Determine the [x, y] coordinate at the center of the cell enclosing the given text.  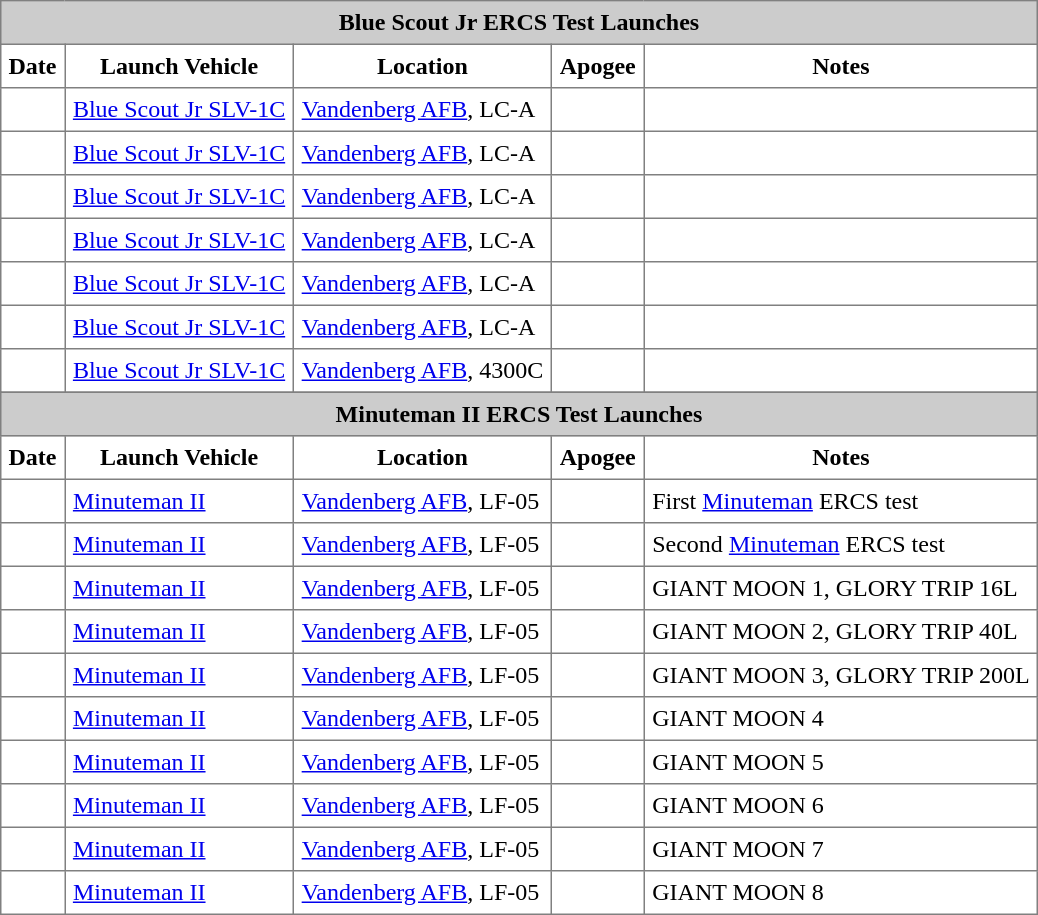
Blue Scout Jr ERCS Test Launches [519, 23]
Second Minuteman ERCS test [841, 545]
GIANT MOON 8 [841, 893]
GIANT MOON 3, GLORY TRIP 200L [841, 675]
First Minuteman ERCS test [841, 501]
GIANT MOON 1, GLORY TRIP 16L [841, 588]
GIANT MOON 5 [841, 762]
Vandenberg AFB, 4300C [422, 371]
GIANT MOON 7 [841, 849]
Minuteman II ERCS Test Launches [519, 414]
GIANT MOON 6 [841, 806]
GIANT MOON 4 [841, 719]
GIANT MOON 2, GLORY TRIP 40L [841, 632]
